Return the [x, y] coordinate for the center point of the cell that contains the specified text.  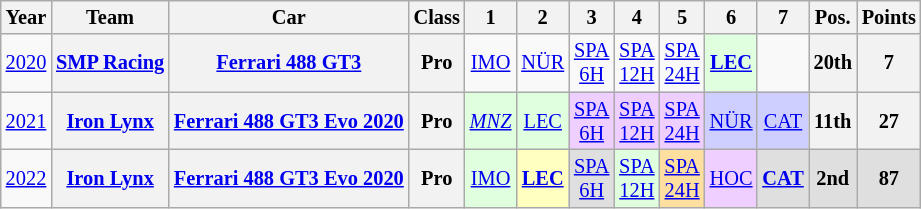
Year [26, 17]
11th [833, 121]
1 [491, 17]
2022 [26, 178]
Ferrari 488 GT3 [289, 63]
27 [889, 121]
2 [542, 17]
6 [732, 17]
SMP Racing [110, 63]
Team [110, 17]
3 [592, 17]
Points [889, 17]
4 [636, 17]
2020 [26, 63]
Car [289, 17]
5 [682, 17]
MNZ [491, 121]
20th [833, 63]
2021 [26, 121]
Class [437, 17]
HOC [732, 178]
Pos. [833, 17]
87 [889, 178]
2nd [833, 178]
